From the cell containing the given text, extract its center point as [X, Y] coordinate. 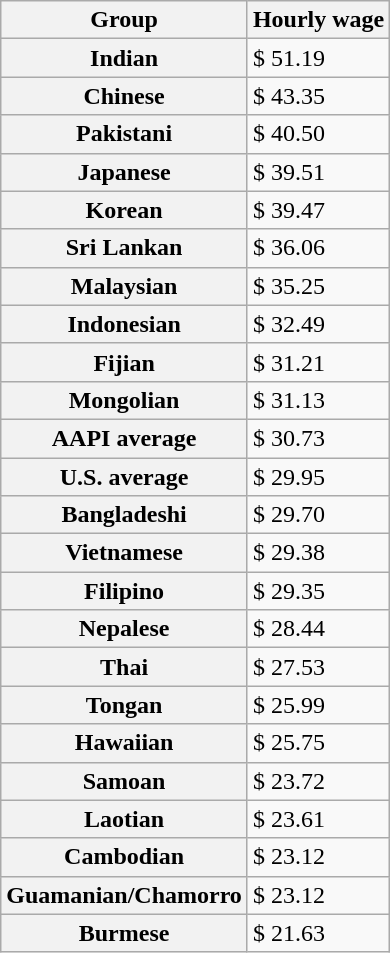
$ 31.21 [318, 362]
$ 25.75 [318, 743]
Indonesian [124, 324]
Japanese [124, 172]
$ 30.73 [318, 438]
Korean [124, 210]
Tongan [124, 705]
$ 28.44 [318, 629]
Laotian [124, 819]
Samoan [124, 781]
$ 23.61 [318, 819]
$ 29.70 [318, 515]
$ 39.51 [318, 172]
$ 39.47 [318, 210]
Chinese [124, 96]
Vietnamese [124, 553]
Hawaiian [124, 743]
Burmese [124, 933]
$ 51.19 [318, 58]
Thai [124, 667]
$ 43.35 [318, 96]
Malaysian [124, 286]
$ 36.06 [318, 248]
Pakistani [124, 134]
$ 27.53 [318, 667]
$ 21.63 [318, 933]
U.S. average [124, 477]
Filipino [124, 591]
$ 23.72 [318, 781]
Fijian [124, 362]
Bangladeshi [124, 515]
$ 25.99 [318, 705]
$ 29.95 [318, 477]
AAPI average [124, 438]
$ 31.13 [318, 400]
$ 40.50 [318, 134]
$ 29.38 [318, 553]
Nepalese [124, 629]
Hourly wage [318, 20]
$ 35.25 [318, 286]
Mongolian [124, 400]
Group [124, 20]
Guamanian/Chamorro [124, 895]
Indian [124, 58]
$ 32.49 [318, 324]
Sri Lankan [124, 248]
$ 29.35 [318, 591]
Cambodian [124, 857]
